Return the (x, y) coordinate for the center point of the cell that contains the specified text.  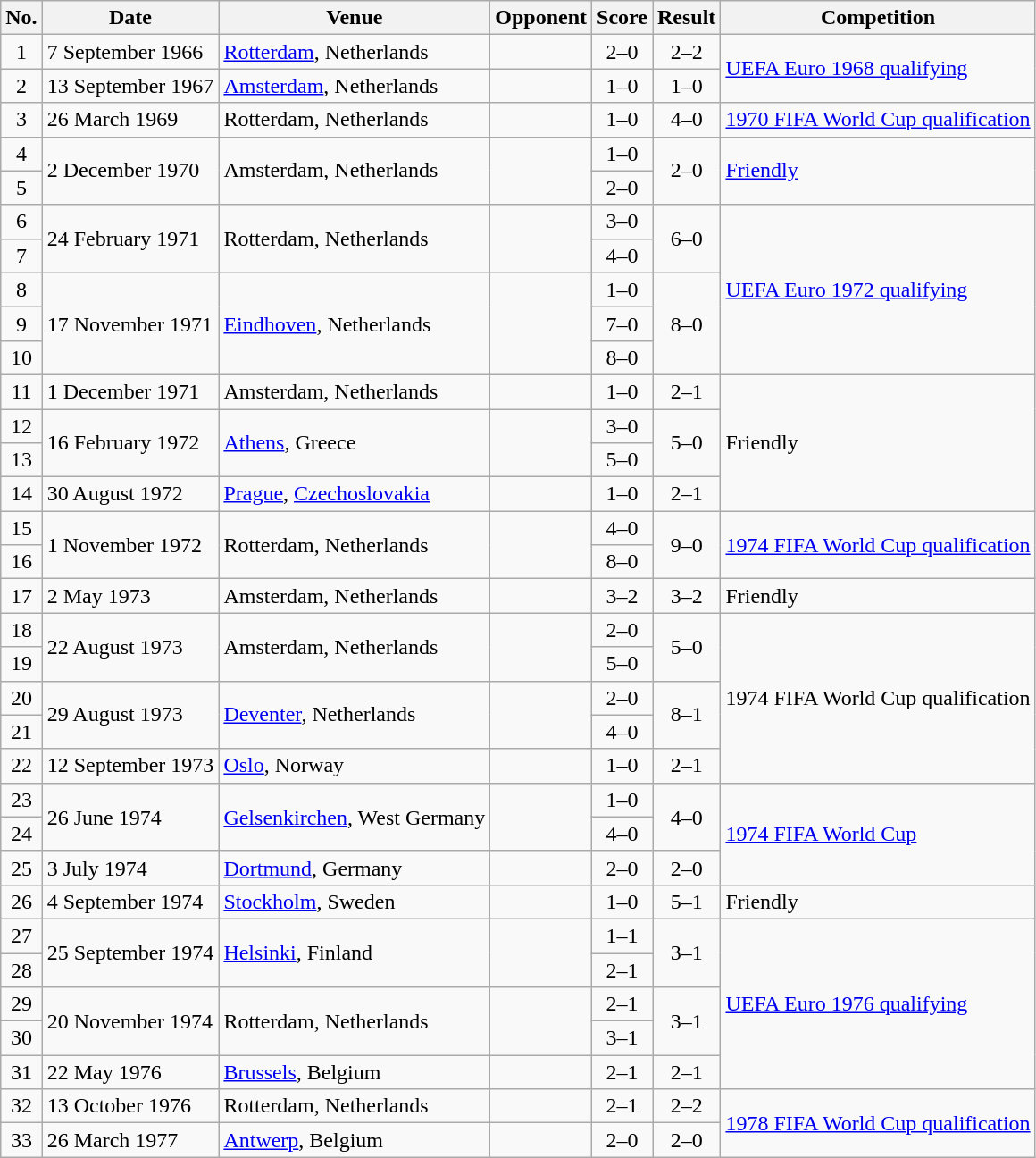
20 (21, 698)
UEFA Euro 1972 qualifying (878, 289)
17 (21, 596)
12 (21, 426)
31 (21, 1072)
12 September 1973 (130, 766)
Helsinki, Finland (355, 952)
24 (21, 834)
14 (21, 494)
17 November 1971 (130, 323)
Brussels, Belgium (355, 1072)
25 September 1974 (130, 952)
33 (21, 1140)
Venue (355, 18)
8 (21, 289)
9 (21, 323)
26 June 1974 (130, 817)
5 (21, 188)
10 (21, 357)
Opponent (541, 18)
22 (21, 766)
Oslo, Norway (355, 766)
18 (21, 630)
1970 FIFA World Cup qualification (878, 120)
No. (21, 18)
30 August 1972 (130, 494)
6–0 (686, 239)
1–1 (622, 936)
29 (21, 1004)
26 March 1977 (130, 1140)
22 August 1973 (130, 647)
16 February 1972 (130, 443)
2 (21, 86)
13 (21, 460)
16 (21, 562)
20 November 1974 (130, 1021)
25 (21, 868)
4 (21, 154)
21 (21, 732)
1 November 1972 (130, 545)
Stockholm, Sweden (355, 902)
11 (21, 391)
UEFA Euro 1968 qualifying (878, 69)
Competition (878, 18)
Deventer, Netherlands (355, 715)
13 September 1967 (130, 86)
Date (130, 18)
1974 FIFA World Cup (878, 834)
19 (21, 664)
22 May 1976 (130, 1072)
3 (21, 120)
1 (21, 52)
13 October 1976 (130, 1106)
2 May 1973 (130, 596)
Dortmund, Germany (355, 868)
23 (21, 800)
1 December 1971 (130, 391)
26 March 1969 (130, 120)
30 (21, 1038)
7–0 (622, 323)
7 (21, 256)
1978 FIFA World Cup qualification (878, 1123)
Athens, Greece (355, 443)
26 (21, 902)
6 (21, 222)
7 September 1966 (130, 52)
24 February 1971 (130, 239)
4 September 1974 (130, 902)
3 July 1974 (130, 868)
Eindhoven, Netherlands (355, 323)
Antwerp, Belgium (355, 1140)
9–0 (686, 545)
8–1 (686, 715)
Result (686, 18)
2 December 1970 (130, 171)
Prague, Czechoslovakia (355, 494)
32 (21, 1106)
Score (622, 18)
UEFA Euro 1976 qualifying (878, 1003)
28 (21, 969)
15 (21, 528)
5–1 (686, 902)
Gelsenkirchen, West Germany (355, 817)
27 (21, 936)
29 August 1973 (130, 715)
